Search for the cell housing the specified text and yield its (X, Y) center coordinate. 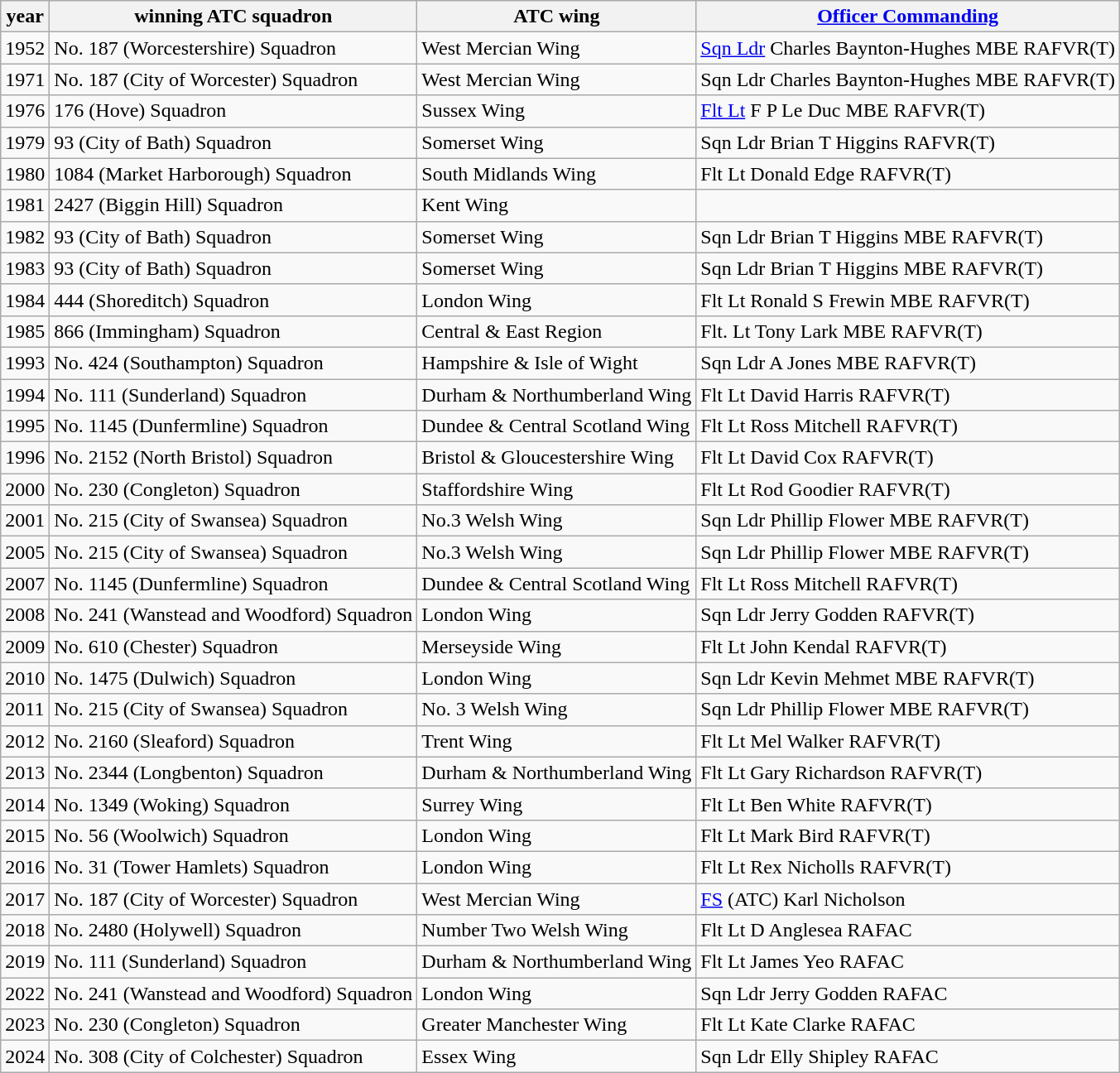
Sqn Ldr A Jones MBE RAFVR(T) (908, 363)
2008 (25, 615)
Flt. Lt Tony Lark MBE RAFVR(T) (908, 331)
2000 (25, 489)
No. 1475 (Dulwich) Squadron (233, 678)
Merseyside Wing (556, 647)
2005 (25, 552)
No. 31 (Tower Hamlets) Squadron (233, 867)
Flt Lt David Cox RAFVR(T) (908, 458)
Staffordshire Wing (556, 489)
Sussex Wing (556, 111)
1983 (25, 268)
Kent Wing (556, 205)
Flt Lt Ben White RAFVR(T) (908, 804)
2014 (25, 804)
2018 (25, 931)
Trent Wing (556, 741)
866 (Immingham) Squadron (233, 331)
year (25, 17)
No. 424 (Southampton) Squadron (233, 363)
Surrey Wing (556, 804)
Sqn Ldr Elly Shipley RAFAC (908, 1056)
Sqn Ldr Brian T Higgins RAFVR(T) (908, 142)
Flt Lt Mark Bird RAFVR(T) (908, 835)
176 (Hove) Squadron (233, 111)
No. 2344 (Longbenton) Squadron (233, 772)
Flt Lt Donald Edge RAFVR(T) (908, 174)
Flt Lt David Harris RAFVR(T) (908, 395)
winning ATC squadron (233, 17)
2427 (Biggin Hill) Squadron (233, 205)
1993 (25, 363)
No. 2152 (North Bristol) Squadron (233, 458)
Flt Lt Gary Richardson RAFVR(T) (908, 772)
1981 (25, 205)
Officer Commanding (908, 17)
Flt Lt Ronald S Frewin MBE RAFVR(T) (908, 300)
Essex Wing (556, 1056)
Sqn Ldr Jerry Godden RAFAC (908, 994)
No. 187 (Worcestershire) Squadron (233, 48)
2007 (25, 584)
2019 (25, 962)
ATC wing (556, 17)
Flt Lt D Anglesea RAFAC (908, 931)
Flt Lt Rod Goodier RAFVR(T) (908, 489)
444 (Shoreditch) Squadron (233, 300)
No. 2160 (Sleaford) Squadron (233, 741)
1976 (25, 111)
1982 (25, 237)
No. 308 (City of Colchester) Squadron (233, 1056)
2023 (25, 1025)
Flt Lt James Yeo RAFAC (908, 962)
Number Two Welsh Wing (556, 931)
2013 (25, 772)
Flt Lt John Kendal RAFVR(T) (908, 647)
1994 (25, 395)
2001 (25, 521)
Flt Lt F P Le Duc MBE RAFVR(T) (908, 111)
Flt Lt Mel Walker RAFVR(T) (908, 741)
1985 (25, 331)
Hampshire & Isle of Wight (556, 363)
Flt Lt Rex Nicholls RAFVR(T) (908, 867)
Central & East Region (556, 331)
2011 (25, 710)
No. 1349 (Woking) Squadron (233, 804)
1952 (25, 48)
Greater Manchester Wing (556, 1025)
2017 (25, 898)
1995 (25, 426)
2012 (25, 741)
2024 (25, 1056)
1084 (Market Harborough) Squadron (233, 174)
2010 (25, 678)
No. 56 (Woolwich) Squadron (233, 835)
1980 (25, 174)
2015 (25, 835)
Sqn Ldr Jerry Godden RAFVR(T) (908, 615)
1984 (25, 300)
1979 (25, 142)
Bristol & Gloucestershire Wing (556, 458)
Flt Lt Kate Clarke RAFAC (908, 1025)
1971 (25, 79)
Sqn Ldr Kevin Mehmet MBE RAFVR(T) (908, 678)
South Midlands Wing (556, 174)
1996 (25, 458)
2022 (25, 994)
No. 2480 (Holywell) Squadron (233, 931)
2016 (25, 867)
2009 (25, 647)
FS (ATC) Karl Nicholson (908, 898)
No. 3 Welsh Wing (556, 710)
No. 610 (Chester) Squadron (233, 647)
